Pinpoint the cell where the given text exists, returning its (X, Y) midpoint coordinate. 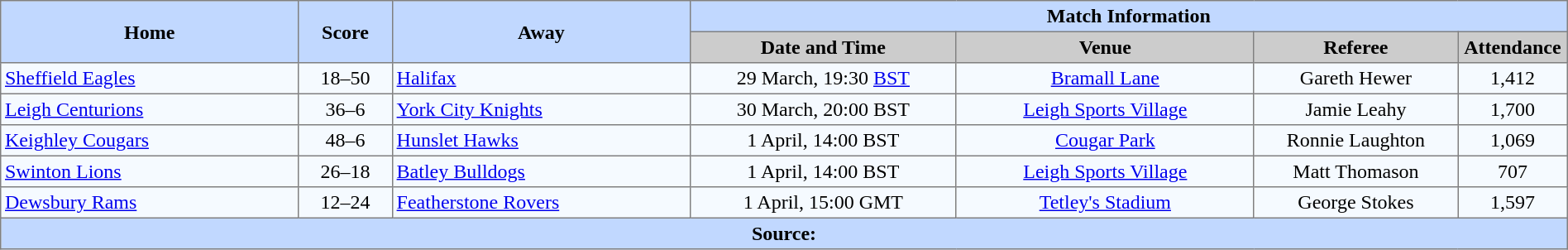
Bramall Lane (1105, 79)
1 April, 15:00 GMT (823, 203)
1,412 (1513, 79)
26–18 (346, 171)
Cougar Park (1105, 141)
Home (150, 31)
Swinton Lions (150, 171)
30 March, 20:00 BST (823, 109)
Referee (1355, 47)
Away (541, 31)
707 (1513, 171)
Tetley's Stadium (1105, 203)
12–24 (346, 203)
1,597 (1513, 203)
Match Information (1128, 17)
Date and Time (823, 47)
Source: (784, 233)
York City Knights (541, 109)
48–6 (346, 141)
Matt Thomason (1355, 171)
Halifax (541, 79)
Venue (1105, 47)
Gareth Hewer (1355, 79)
Ronnie Laughton (1355, 141)
Score (346, 31)
Attendance (1513, 47)
Keighley Cougars (150, 141)
Sheffield Eagles (150, 79)
36–6 (346, 109)
Hunslet Hawks (541, 141)
Leigh Centurions (150, 109)
1,700 (1513, 109)
Batley Bulldogs (541, 171)
Featherstone Rovers (541, 203)
18–50 (346, 79)
George Stokes (1355, 203)
29 March, 19:30 BST (823, 79)
Jamie Leahy (1355, 109)
Dewsbury Rams (150, 203)
1,069 (1513, 141)
